Extract the (X, Y) coordinate from the center of the cell holding the provided text.  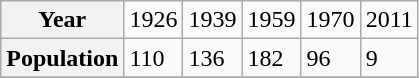
96 (330, 58)
Population (62, 58)
9 (389, 58)
110 (154, 58)
1970 (330, 20)
2011 (389, 20)
Year (62, 20)
182 (272, 58)
136 (212, 58)
1959 (272, 20)
1926 (154, 20)
1939 (212, 20)
